Pinpoint the cell where the given text exists, returning its [X, Y] midpoint coordinate. 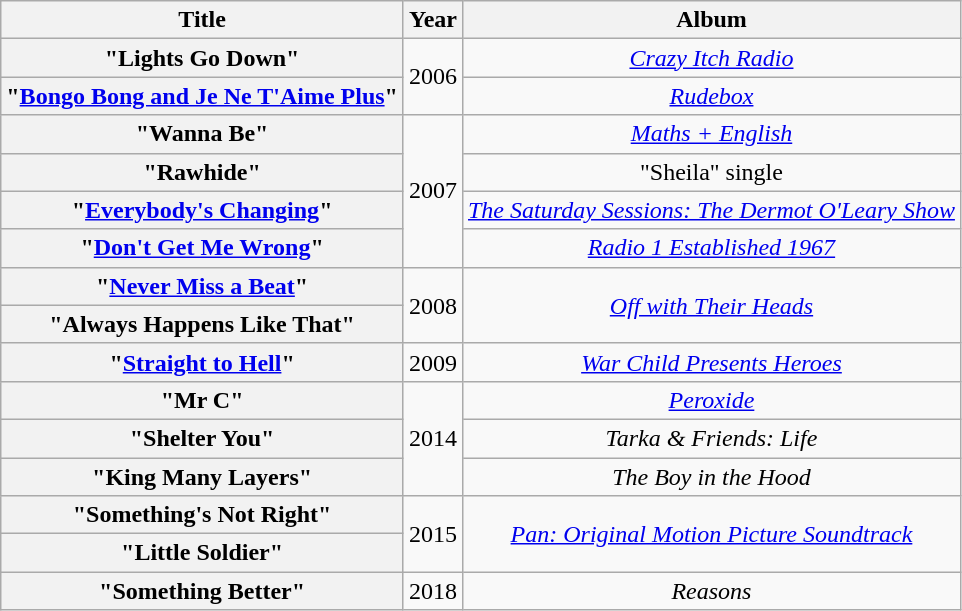
"King Many Layers" [202, 477]
"Wanna Be" [202, 134]
The Boy in the Hood [711, 477]
The Saturday Sessions: The Dermot O'Leary Show [711, 210]
War Child Presents Heroes [711, 362]
Title [202, 20]
Peroxide [711, 400]
2015 [432, 534]
2009 [432, 362]
"Sheila" single [711, 172]
"Bongo Bong and Je Ne T'Aime Plus" [202, 96]
"Mr C" [202, 400]
Maths + English [711, 134]
Pan: Original Motion Picture Soundtrack [711, 534]
2014 [432, 438]
"Shelter You" [202, 438]
"Little Soldier" [202, 553]
"Don't Get Me Wrong" [202, 248]
Reasons [711, 591]
Rudebox [711, 96]
Tarka & Friends: Life [711, 438]
"Never Miss a Beat" [202, 286]
"Everybody's Changing" [202, 210]
Radio 1 Established 1967 [711, 248]
Album [711, 20]
"Always Happens Like That" [202, 324]
"Rawhide" [202, 172]
2006 [432, 77]
2008 [432, 305]
"Something's Not Right" [202, 515]
2007 [432, 191]
Crazy Itch Radio [711, 58]
"Lights Go Down" [202, 58]
Year [432, 20]
"Something Better" [202, 591]
2018 [432, 591]
"Straight to Hell" [202, 362]
Off with Their Heads [711, 305]
